Detect which cell encompasses the target text, then output its (x, y) center coordinate. 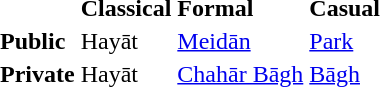
Meidān (240, 41)
Hayāt (126, 41)
